Locate the cell with the specified text and output its (X, Y) center coordinate. 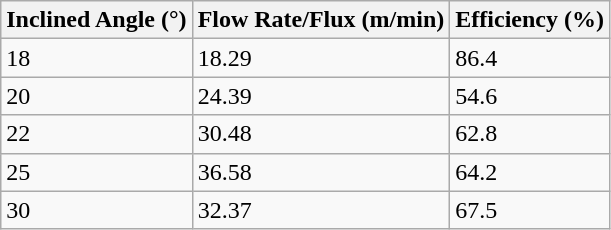
18 (96, 58)
30 (96, 210)
22 (96, 134)
86.4 (530, 58)
25 (96, 172)
Flow Rate/Flux (m/min) (321, 20)
32.37 (321, 210)
54.6 (530, 96)
Efficiency (%) (530, 20)
20 (96, 96)
30.48 (321, 134)
62.8 (530, 134)
36.58 (321, 172)
Inclined Angle (°) (96, 20)
67.5 (530, 210)
64.2 (530, 172)
18.29 (321, 58)
24.39 (321, 96)
